Search for the cell housing the specified text and yield its (x, y) center coordinate. 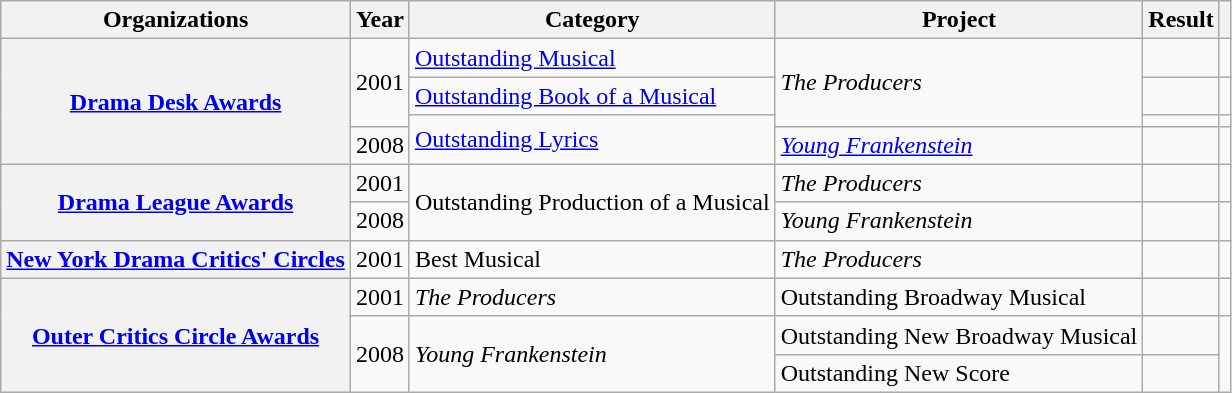
Outstanding New Score (959, 373)
Drama League Awards (176, 202)
Outstanding Lyrics (592, 140)
Outstanding Book of a Musical (592, 96)
Outstanding Production of a Musical (592, 202)
New York Drama Critics' Circles (176, 259)
Drama Desk Awards (176, 102)
Category (592, 20)
Outer Critics Circle Awards (176, 335)
Year (380, 20)
Result (1181, 20)
Organizations (176, 20)
Outstanding New Broadway Musical (959, 335)
Project (959, 20)
Best Musical (592, 259)
Outstanding Musical (592, 58)
Outstanding Broadway Musical (959, 297)
